Capture the cell that displays the provided text and extract its (X, Y) central coordinate. 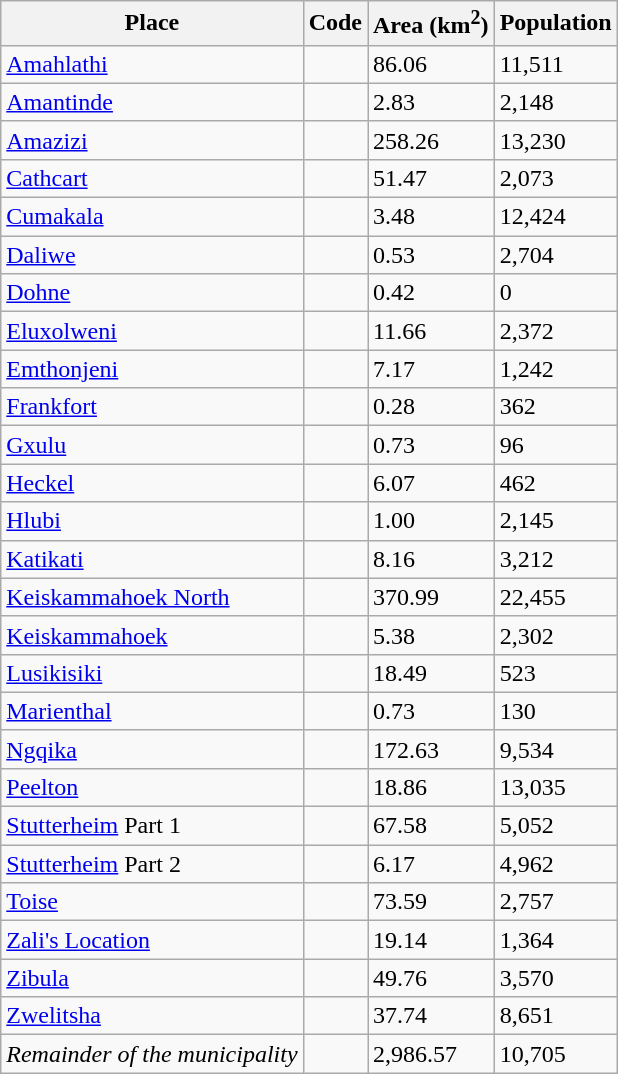
258.26 (432, 140)
2,986.57 (432, 1054)
Keiskammahoek (152, 635)
1.00 (432, 521)
73.59 (432, 902)
Area (km2) (432, 24)
Frankfort (152, 407)
370.99 (432, 597)
Marienthal (152, 711)
86.06 (432, 64)
10,705 (556, 1054)
6.07 (432, 483)
Daliwe (152, 255)
12,424 (556, 217)
1,364 (556, 940)
9,534 (556, 749)
Peelton (152, 787)
Code (335, 24)
3,212 (556, 559)
19.14 (432, 940)
Hlubi (152, 521)
Eluxolweni (152, 331)
8.16 (432, 559)
Lusikisiki (152, 673)
67.58 (432, 826)
Population (556, 24)
172.63 (432, 749)
4,962 (556, 864)
523 (556, 673)
2,148 (556, 102)
0 (556, 293)
0.28 (432, 407)
462 (556, 483)
2,145 (556, 521)
0.53 (432, 255)
11.66 (432, 331)
Amazizi (152, 140)
5.38 (432, 635)
51.47 (432, 178)
Keiskammahoek North (152, 597)
Cumakala (152, 217)
Dohne (152, 293)
130 (556, 711)
18.49 (432, 673)
Zwelitsha (152, 1016)
18.86 (432, 787)
96 (556, 445)
Remainder of the municipality (152, 1054)
13,230 (556, 140)
Amantinde (152, 102)
2,704 (556, 255)
Katikati (152, 559)
49.76 (432, 978)
Toise (152, 902)
362 (556, 407)
Zibula (152, 978)
Emthonjeni (152, 369)
Zali's Location (152, 940)
7.17 (432, 369)
Amahlathi (152, 64)
2.83 (432, 102)
3.48 (432, 217)
Cathcart (152, 178)
2,757 (556, 902)
22,455 (556, 597)
3,570 (556, 978)
Stutterheim Part 2 (152, 864)
2,073 (556, 178)
Stutterheim Part 1 (152, 826)
11,511 (556, 64)
Gxulu (152, 445)
37.74 (432, 1016)
8,651 (556, 1016)
0.42 (432, 293)
2,372 (556, 331)
Heckel (152, 483)
13,035 (556, 787)
1,242 (556, 369)
5,052 (556, 826)
6.17 (432, 864)
2,302 (556, 635)
Ngqika (152, 749)
Place (152, 24)
